Extract the (x, y) coordinate from the center of the cell holding the provided text.  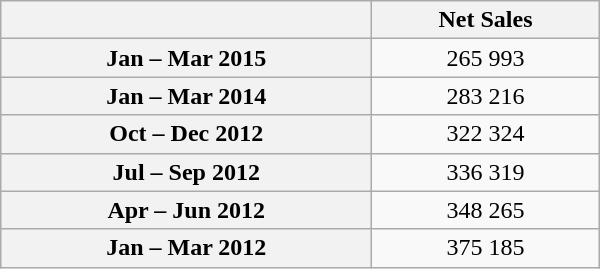
283 216 (486, 96)
Jan – Mar 2014 (186, 96)
Apr – Jun 2012 (186, 210)
Net Sales (486, 20)
Oct – Dec 2012 (186, 134)
Jan – Mar 2012 (186, 248)
Jan – Mar 2015 (186, 58)
375 185 (486, 248)
265 993 (486, 58)
322 324 (486, 134)
Jul – Sep 2012 (186, 172)
348 265 (486, 210)
336 319 (486, 172)
